Locate the cell with the specified text and output its [X, Y] center coordinate. 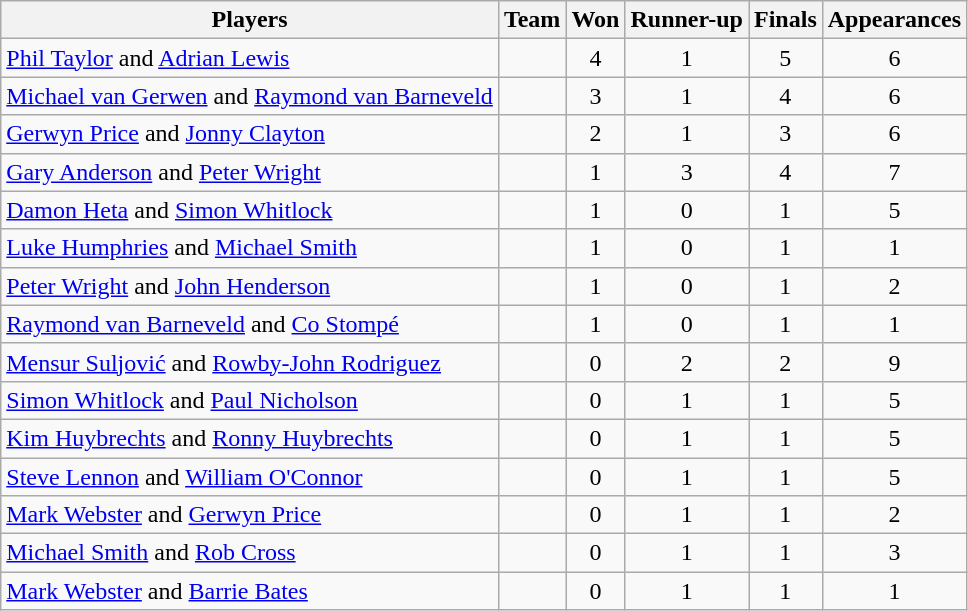
Mark Webster and Gerwyn Price [250, 515]
Michael van Gerwen and Raymond van Barneveld [250, 96]
Appearances [894, 20]
Finals [785, 20]
Michael Smith and Rob Cross [250, 553]
Mark Webster and Barrie Bates [250, 591]
Damon Heta and Simon Whitlock [250, 210]
Peter Wright and John Henderson [250, 286]
7 [894, 172]
9 [894, 362]
Mensur Suljović and Rowby-John Rodriguez [250, 362]
Runner-up [687, 20]
Simon Whitlock and Paul Nicholson [250, 400]
Kim Huybrechts and Ronny Huybrechts [250, 438]
Luke Humphries and Michael Smith [250, 248]
Team [532, 20]
Phil Taylor and Adrian Lewis [250, 58]
Won [596, 20]
Gary Anderson and Peter Wright [250, 172]
Players [250, 20]
Raymond van Barneveld and Co Stompé [250, 324]
Gerwyn Price and Jonny Clayton [250, 134]
Steve Lennon and William O'Connor [250, 477]
